Search for the cell housing the specified text and yield its [X, Y] center coordinate. 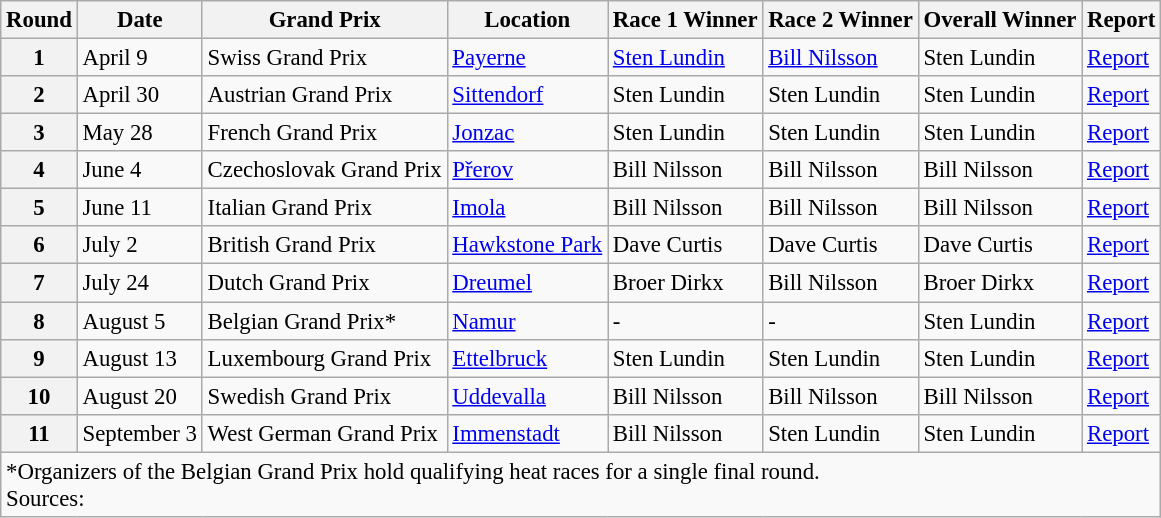
April 30 [140, 95]
Swedish Grand Prix [324, 396]
Belgian Grand Prix* [324, 321]
Round [39, 20]
Namur [528, 321]
Race 1 Winner [686, 20]
August 20 [140, 396]
August 5 [140, 321]
July 24 [140, 283]
10 [39, 396]
Jonzac [528, 133]
West German Grand Prix [324, 433]
July 2 [140, 245]
April 9 [140, 58]
British Grand Prix [324, 245]
4 [39, 170]
Dreumel [528, 283]
September 3 [140, 433]
Luxembourg Grand Prix [324, 358]
Hawkstone Park [528, 245]
8 [39, 321]
2 [39, 95]
6 [39, 245]
French Grand Prix [324, 133]
Swiss Grand Prix [324, 58]
Imola [528, 208]
Czechoslovak Grand Prix [324, 170]
Date [140, 20]
June 11 [140, 208]
5 [39, 208]
Race 2 Winner [840, 20]
1 [39, 58]
Dutch Grand Prix [324, 283]
Sittendorf [528, 95]
Přerov [528, 170]
Immenstadt [528, 433]
*Organizers of the Belgian Grand Prix hold qualifying heat races for a single final round.Sources: [581, 484]
Payerne [528, 58]
June 4 [140, 170]
Overall Winner [1000, 20]
3 [39, 133]
August 13 [140, 358]
Ettelbruck [528, 358]
Italian Grand Prix [324, 208]
May 28 [140, 133]
Location [528, 20]
Uddevalla [528, 396]
Grand Prix [324, 20]
9 [39, 358]
7 [39, 283]
11 [39, 433]
Austrian Grand Prix [324, 95]
